Identify which cell holds the provided text, then report its [X, Y] central coordinate. 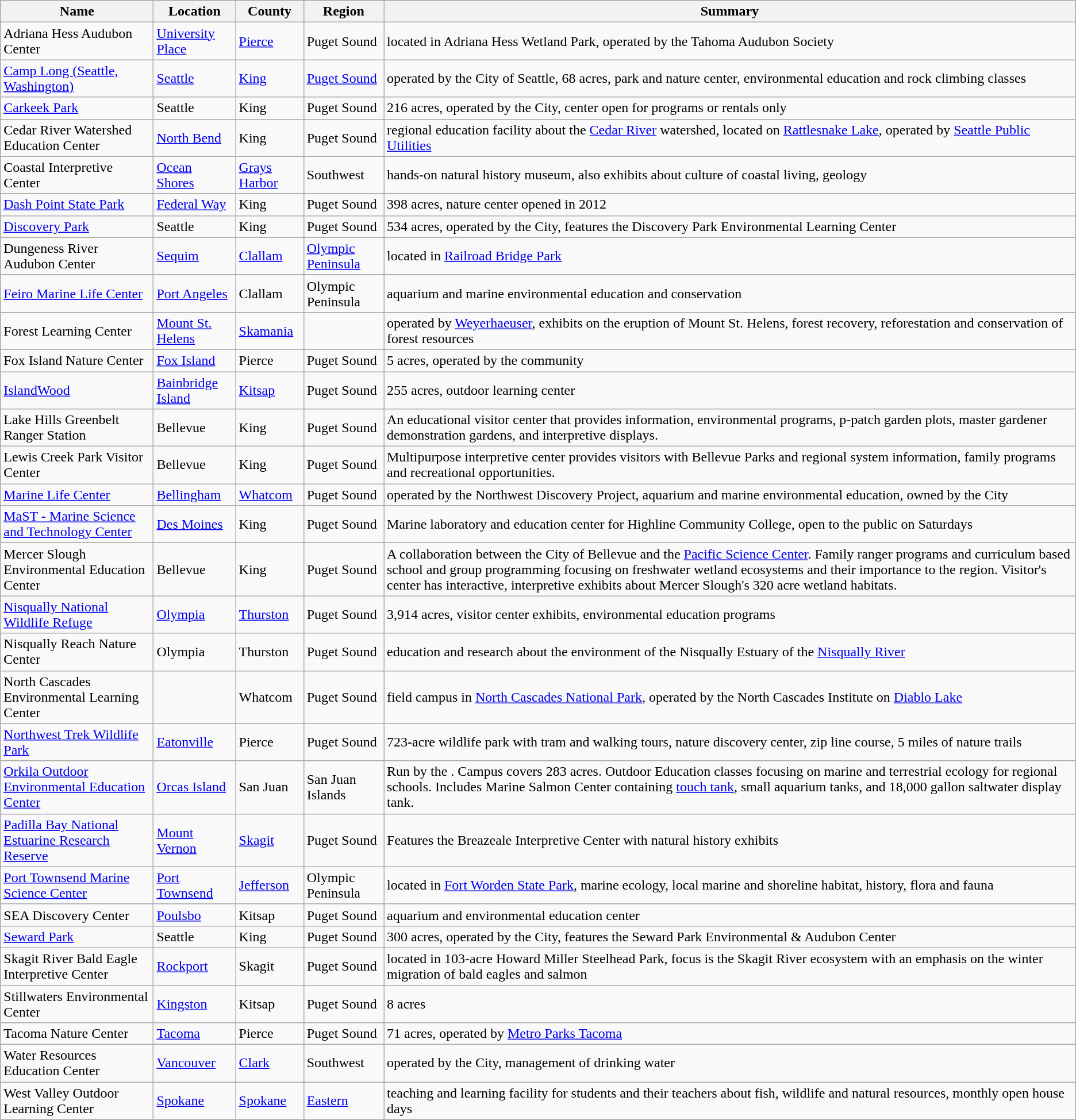
operated by the City, management of drinking water [730, 1063]
operated by the Northwest Discovery Project, aquarium and marine environmental education, owned by the City [730, 495]
Fox Island Nature Center [77, 360]
Poulsbo [194, 915]
Dungeness River Audubon Center [77, 256]
San Juan [270, 787]
Clark [270, 1063]
Skamania [270, 331]
SEA Discovery Center [77, 915]
operated by Weyerhaeuser, exhibits on the eruption of Mount St. Helens, forest recovery, reforestation and conservation of forest resources [730, 331]
Port Townsend [194, 885]
County [270, 11]
Sequim [194, 256]
71 acres, operated by Metro Parks Tacoma [730, 1034]
Eastern [344, 1101]
398 acres, nature center opened in 2012 [730, 205]
Federal Way [194, 205]
Mount Vernon [194, 840]
Camp Long (Seattle, Washington) [77, 78]
Discovery Park [77, 226]
teaching and learning facility for students and their teachers about fish, wildlife and natural resources, monthly open house days [730, 1101]
Fox Island [194, 360]
aquarium and marine environmental education and conservation [730, 293]
Ocean Shores [194, 175]
Water Resources Education Center [77, 1063]
3,914 acres, visitor center exhibits, environmental education programs [730, 615]
255 acres, outdoor learning center [730, 390]
Port Townsend Marine Science Center [77, 885]
Jefferson [270, 885]
operated by the City of Seattle, 68 acres, park and nature center, environmental education and rock climbing classes [730, 78]
Grays Harbor [270, 175]
Eatonville [194, 742]
Tacoma [194, 1034]
Nisqually Reach Nature Center [77, 652]
Location [194, 11]
Features the Breazeale Interpretive Center with natural history exhibits [730, 840]
regional education facility about the Cedar River watershed, located on Rattlesnake Lake, operated by Seattle Public Utilities [730, 138]
Skagit River Bald Eagle Interpretive Center [77, 967]
Padilla Bay National Estuarine Research Reserve [77, 840]
Kingston [194, 1003]
Marine Life Center [77, 495]
Bainbridge Island [194, 390]
Region [344, 11]
Dash Point State Park [77, 205]
Feiro Marine Life Center [77, 293]
Carkeek Park [77, 108]
field campus in North Cascades National Park, operated by the North Cascades Institute on Diablo Lake [730, 697]
University Place [194, 41]
Summary [730, 11]
education and research about the environment of the Nisqually Estuary of the Nisqually River [730, 652]
aquarium and environmental education center [730, 915]
hands-on natural history museum, also exhibits about culture of coastal living, geology [730, 175]
Nisqually National Wildlife Refuge [77, 615]
IslandWood [77, 390]
Adriana Hess Audubon Center [77, 41]
San Juan Islands [344, 787]
Orcas Island [194, 787]
located in Railroad Bridge Park [730, 256]
Vancouver [194, 1063]
North Cascades Environmental Learning Center [77, 697]
723-acre wildlife park with tram and walking tours, nature discovery center, zip line course, 5 miles of nature trails [730, 742]
Rockport [194, 967]
Seward Park [77, 937]
MaST - Marine Science and Technology Center [77, 524]
Forest Learning Center [77, 331]
216 acres, operated by the City, center open for programs or rentals only [730, 108]
Mount St. Helens [194, 331]
Cedar River Watershed Education Center [77, 138]
Marine laboratory and education center for Highline Community College, open to the public on Saturdays [730, 524]
300 acres, operated by the City, features the Seward Park Environmental & Audubon Center [730, 937]
located in Adriana Hess Wetland Park, operated by the Tahoma Audubon Society [730, 41]
Stillwaters Environmental Center [77, 1003]
Port Angeles [194, 293]
Des Moines [194, 524]
534 acres, operated by the City, features the Discovery Park Environmental Learning Center [730, 226]
Name [77, 11]
Northwest Trek Wildlife Park [77, 742]
8 acres [730, 1003]
Coastal Interpretive Center [77, 175]
Bellingham [194, 495]
located in Fort Worden State Park, marine ecology, local marine and shoreline habitat, history, flora and fauna [730, 885]
Mercer Slough Environmental Education Center [77, 569]
Lewis Creek Park Visitor Center [77, 465]
West Valley Outdoor Learning Center [77, 1101]
Orkila Outdoor Environmental Education Center [77, 787]
5 acres, operated by the community [730, 360]
North Bend [194, 138]
Tacoma Nature Center [77, 1034]
Lake Hills Greenbelt Ranger Station [77, 428]
